Determine the [x, y] coordinate at the center of the cell enclosing the given text.  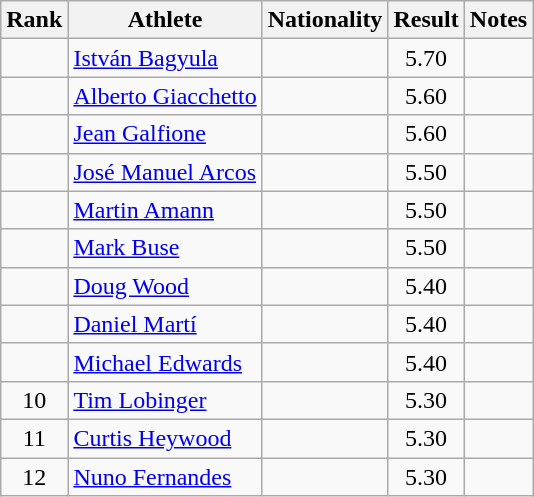
12 [34, 477]
11 [34, 438]
10 [34, 400]
Notes [498, 20]
Daniel Martí [165, 324]
Martin Amann [165, 210]
Nuno Fernandes [165, 477]
Doug Wood [165, 286]
5.70 [426, 58]
István Bagyula [165, 58]
Curtis Heywood [165, 438]
Michael Edwards [165, 362]
Athlete [165, 20]
Mark Buse [165, 248]
Tim Lobinger [165, 400]
Alberto Giacchetto [165, 96]
Rank [34, 20]
José Manuel Arcos [165, 172]
Nationality [325, 20]
Jean Galfione [165, 134]
Result [426, 20]
